Search for the cell housing the specified text and yield its (X, Y) center coordinate. 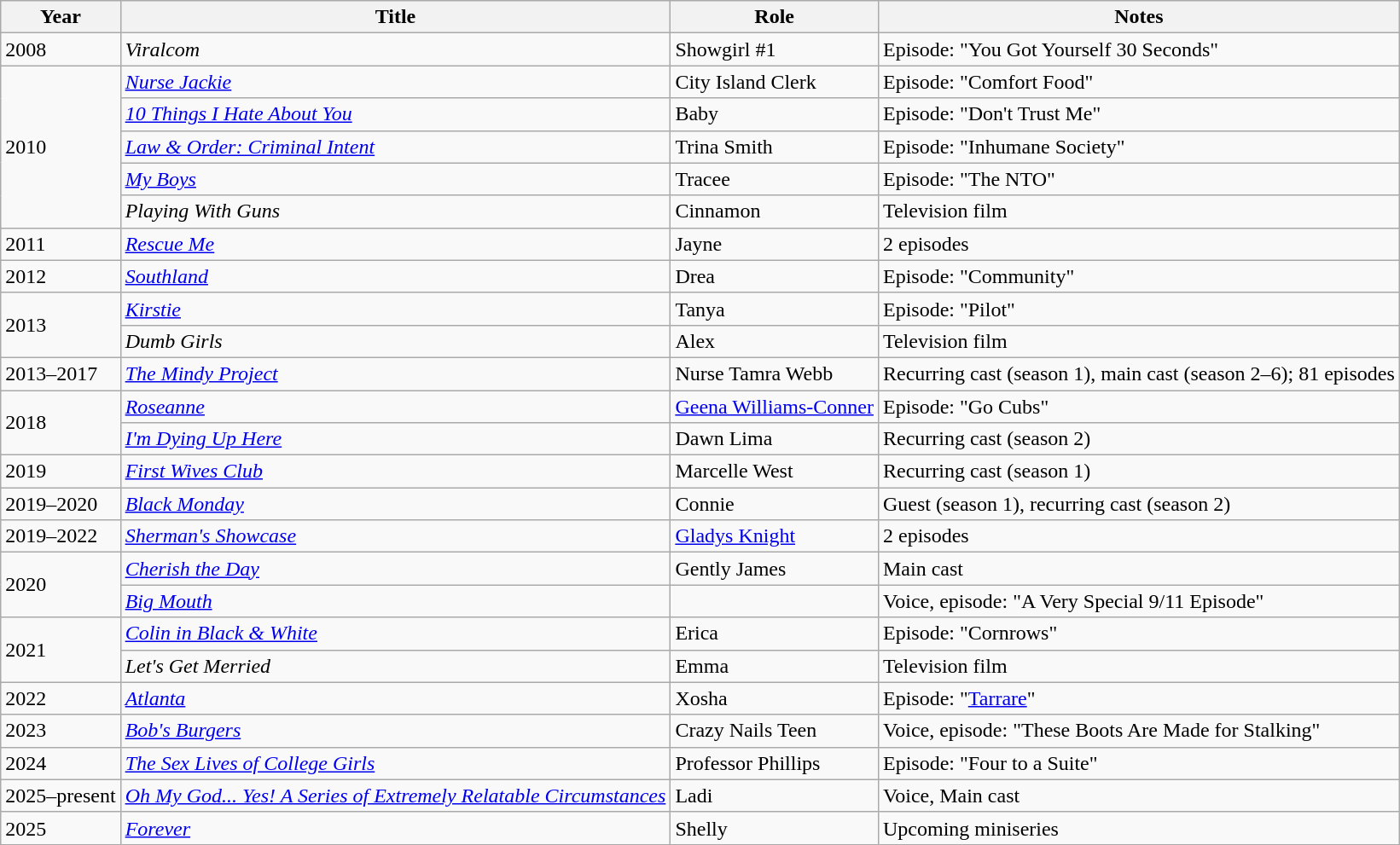
Episode: "Comfort Food" (1138, 82)
Law & Order: Criminal Intent (396, 147)
Main cast (1138, 569)
2013 (61, 325)
Marcelle West (775, 472)
Jayne (775, 244)
Big Mouth (396, 601)
Let's Get Merried (396, 666)
Viralcom (396, 49)
Baby (775, 114)
Dumb Girls (396, 341)
The Sex Lives of College Girls (396, 763)
Year (61, 17)
2024 (61, 763)
2010 (61, 147)
Southland (396, 276)
Ladi (775, 796)
Episode: "The NTO" (1138, 179)
2019–2022 (61, 536)
Dawn Lima (775, 439)
Geena Williams-Conner (775, 407)
Playing With Guns (396, 211)
Roseanne (396, 407)
Nurse Jackie (396, 82)
Atlanta (396, 698)
Episode: "Tarrare" (1138, 698)
Episode: "Cornrows" (1138, 634)
Professor Phillips (775, 763)
2021 (61, 650)
2019–2020 (61, 504)
Episode: "Go Cubs" (1138, 407)
2025–present (61, 796)
Episode: "Don't Trust Me" (1138, 114)
Episode: "Pilot" (1138, 309)
Cherish the Day (396, 569)
Oh My God... Yes! A Series of Extremely Relatable Circumstances (396, 796)
Voice, episode: "A Very Special 9/11 Episode" (1138, 601)
Gladys Knight (775, 536)
Emma (775, 666)
First Wives Club (396, 472)
Notes (1138, 17)
Rescue Me (396, 244)
Colin in Black & White (396, 634)
Tracee (775, 179)
2023 (61, 731)
Shelly (775, 828)
Title (396, 17)
Episode: "Community" (1138, 276)
2025 (61, 828)
2018 (61, 423)
Drea (775, 276)
2013–2017 (61, 373)
Alex (775, 341)
Forever (396, 828)
Black Monday (396, 504)
Gently James (775, 569)
Voice, Main cast (1138, 796)
I'm Dying Up Here (396, 439)
Recurring cast (season 1) (1138, 472)
Sherman's Showcase (396, 536)
Episode: "You Got Yourself 30 Seconds" (1138, 49)
Recurring cast (season 2) (1138, 439)
10 Things I Hate About You (396, 114)
Nurse Tamra Webb (775, 373)
City Island Clerk (775, 82)
2012 (61, 276)
Episode: "Inhumane Society" (1138, 147)
Upcoming miniseries (1138, 828)
Erica (775, 634)
Crazy Nails Teen (775, 731)
Recurring cast (season 1), main cast (season 2–6); 81 episodes (1138, 373)
Tanya (775, 309)
2020 (61, 585)
Voice, episode: "These Boots Are Made for Stalking" (1138, 731)
2008 (61, 49)
Showgirl #1 (775, 49)
Bob's Burgers (396, 731)
The Mindy Project (396, 373)
2011 (61, 244)
2019 (61, 472)
My Boys (396, 179)
Cinnamon (775, 211)
Connie (775, 504)
Guest (season 1), recurring cast (season 2) (1138, 504)
Kirstie (396, 309)
Episode: "Four to a Suite" (1138, 763)
2022 (61, 698)
Xosha (775, 698)
Role (775, 17)
Trina Smith (775, 147)
